Extract the (X, Y) coordinate from the center of the cell holding the provided text.  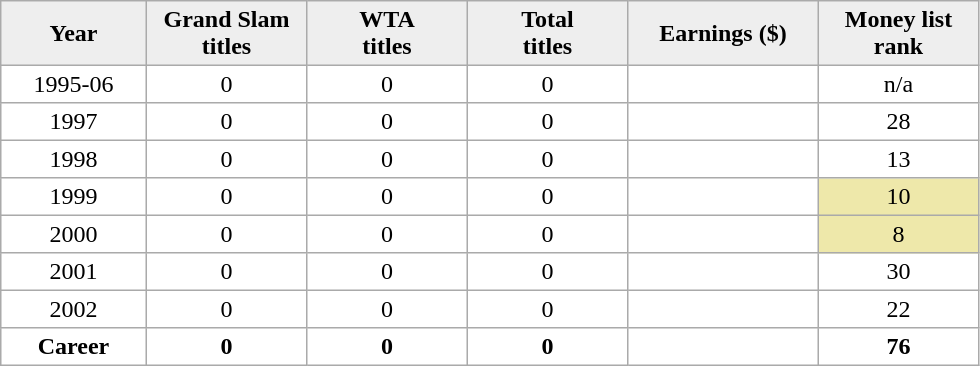
2002 (74, 309)
2001 (74, 272)
1995-06 (74, 84)
76 (898, 347)
10 (898, 197)
Earnings ($) (723, 33)
Year (74, 33)
13 (898, 159)
1998 (74, 159)
Total titles (547, 33)
2000 (74, 234)
Career (74, 347)
1999 (74, 197)
8 (898, 234)
1997 (74, 122)
Grand Slam titles (226, 33)
30 (898, 272)
WTA titles (387, 33)
22 (898, 309)
Money list rank (898, 33)
28 (898, 122)
n/a (898, 84)
